Determine the [X, Y] coordinate at the center of the cell enclosing the given text.  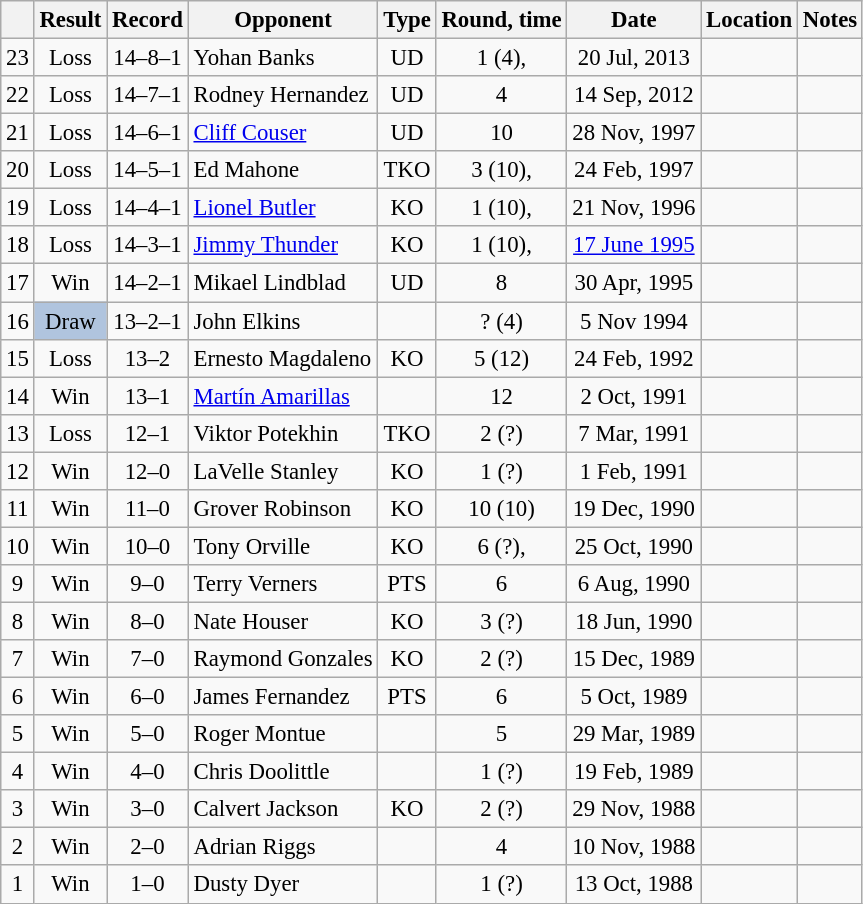
19 [18, 208]
3–0 [148, 809]
9 [18, 584]
Draw [70, 321]
Location [750, 20]
Grover Robinson [283, 509]
21 Nov, 1996 [634, 208]
18 [18, 245]
Yohan Banks [283, 58]
Nate Houser [283, 621]
Calvert Jackson [283, 809]
17 [18, 283]
6–0 [148, 697]
1 [18, 885]
Terry Verners [283, 584]
7–0 [148, 659]
14–8–1 [148, 58]
Round, time [502, 20]
19 Dec, 1990 [634, 509]
Mikael Lindblad [283, 283]
13–2 [148, 358]
Martín Amarillas [283, 396]
13–2–1 [148, 321]
14 [18, 396]
18 Jun, 1990 [634, 621]
10 (10) [502, 509]
1–0 [148, 885]
Notes [830, 20]
21 [18, 133]
11 [18, 509]
Type [407, 20]
10 Nov, 1988 [634, 847]
James Fernandez [283, 697]
Ernesto Magdaleno [283, 358]
13 [18, 433]
3 (10), [502, 170]
5–0 [148, 734]
Jimmy Thunder [283, 245]
Ed Mahone [283, 170]
14–4–1 [148, 208]
25 Oct, 1990 [634, 546]
? (4) [502, 321]
Opponent [283, 20]
5 Nov 1994 [634, 321]
19 Feb, 1989 [634, 772]
Chris Doolittle [283, 772]
20 [18, 170]
13 Oct, 1988 [634, 885]
12–0 [148, 471]
Adrian Riggs [283, 847]
28 Nov, 1997 [634, 133]
Lionel Butler [283, 208]
14–6–1 [148, 133]
2–0 [148, 847]
12–1 [148, 433]
5 (12) [502, 358]
6 Aug, 1990 [634, 584]
14–7–1 [148, 95]
3 [18, 809]
2 Oct, 1991 [634, 396]
Tony Orville [283, 546]
16 [18, 321]
15 [18, 358]
23 [18, 58]
15 Dec, 1989 [634, 659]
22 [18, 95]
24 Feb, 1992 [634, 358]
5 Oct, 1989 [634, 697]
Record [148, 20]
7 Mar, 1991 [634, 433]
Cliff Couser [283, 133]
2 [18, 847]
29 Mar, 1989 [634, 734]
Raymond Gonzales [283, 659]
Viktor Potekhin [283, 433]
John Elkins [283, 321]
20 Jul, 2013 [634, 58]
3 (?) [502, 621]
30 Apr, 1995 [634, 283]
11–0 [148, 509]
LaVelle Stanley [283, 471]
4–0 [148, 772]
1 Feb, 1991 [634, 471]
8–0 [148, 621]
6 (?), [502, 546]
Rodney Hernandez [283, 95]
17 June 1995 [634, 245]
Date [634, 20]
7 [18, 659]
9–0 [148, 584]
29 Nov, 1988 [634, 809]
14–3–1 [148, 245]
1 (4), [502, 58]
13–1 [148, 396]
10–0 [148, 546]
14–2–1 [148, 283]
Roger Montue [283, 734]
Dusty Dyer [283, 885]
24 Feb, 1997 [634, 170]
14 Sep, 2012 [634, 95]
Result [70, 20]
14–5–1 [148, 170]
